Output the [x, y] coordinate of the center of the cell containing the given text.  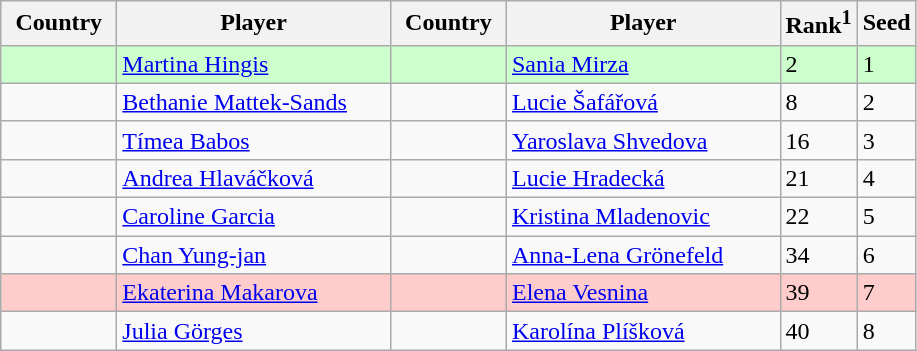
Caroline Garcia [254, 217]
5 [886, 217]
Rank1 [818, 24]
39 [818, 293]
Chan Yung-jan [254, 255]
Kristina Mladenovic [643, 217]
34 [818, 255]
Anna-Lena Grönefeld [643, 255]
6 [886, 255]
40 [818, 331]
4 [886, 178]
Seed [886, 24]
Ekaterina Makarova [254, 293]
Bethanie Mattek-Sands [254, 102]
Andrea Hlaváčková [254, 178]
Karolína Plíšková [643, 331]
Martina Hingis [254, 64]
22 [818, 217]
Sania Mirza [643, 64]
Yaroslava Shvedova [643, 140]
1 [886, 64]
21 [818, 178]
Lucie Šafářová [643, 102]
Tímea Babos [254, 140]
Julia Görges [254, 331]
16 [818, 140]
7 [886, 293]
Elena Vesnina [643, 293]
Lucie Hradecká [643, 178]
3 [886, 140]
